Provide the [x, y] coordinate of the cell's center where the given text is located.  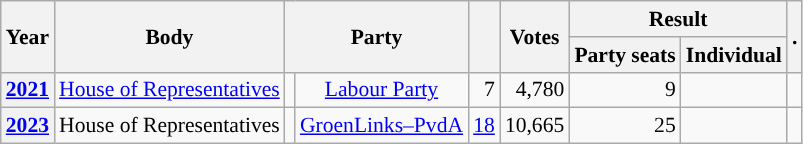
Votes [534, 36]
9 [624, 90]
2021 [28, 90]
Party [376, 36]
10,665 [534, 126]
25 [624, 126]
GroenLinks–PvdA [382, 126]
Party seats [624, 55]
4,780 [534, 90]
Year [28, 36]
Result [678, 19]
Individual [734, 55]
Labour Party [382, 90]
Body [170, 36]
7 [484, 90]
. [795, 36]
18 [484, 126]
2023 [28, 126]
